Return (x, y) of the center of cell containing provided text 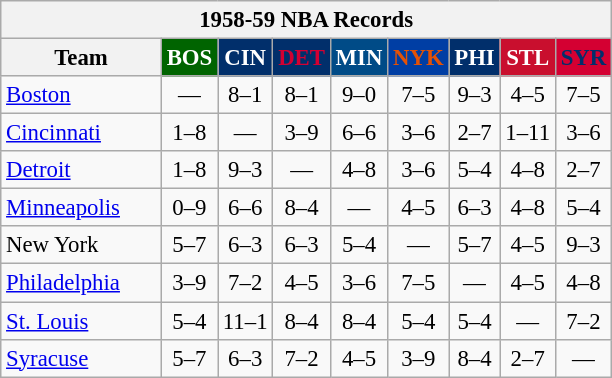
Minneapolis (82, 208)
PHI (474, 58)
SYR (583, 58)
Team (82, 58)
NYK (418, 58)
St. Louis (82, 321)
New York (82, 245)
9–0 (358, 95)
1–11 (528, 133)
Boston (82, 95)
MIN (358, 58)
BOS (189, 58)
DET (302, 58)
Detroit (82, 170)
0–9 (189, 208)
CIN (246, 58)
Philadelphia (82, 283)
Cincinnati (82, 133)
1958-59 NBA Records (306, 20)
STL (528, 58)
Syracuse (82, 358)
11–1 (246, 321)
